Return (x, y) of the center of cell containing provided text 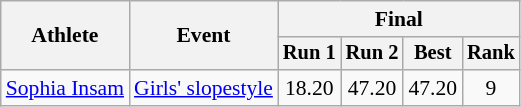
Rank (491, 54)
Girls' slopestyle (204, 88)
Run 2 (372, 54)
18.20 (310, 88)
Athlete (65, 36)
Final (399, 19)
Run 1 (310, 54)
Sophia Insam (65, 88)
9 (491, 88)
Event (204, 36)
Best (432, 54)
